Extract the [X, Y] coordinate from the center of the cell holding the provided text.  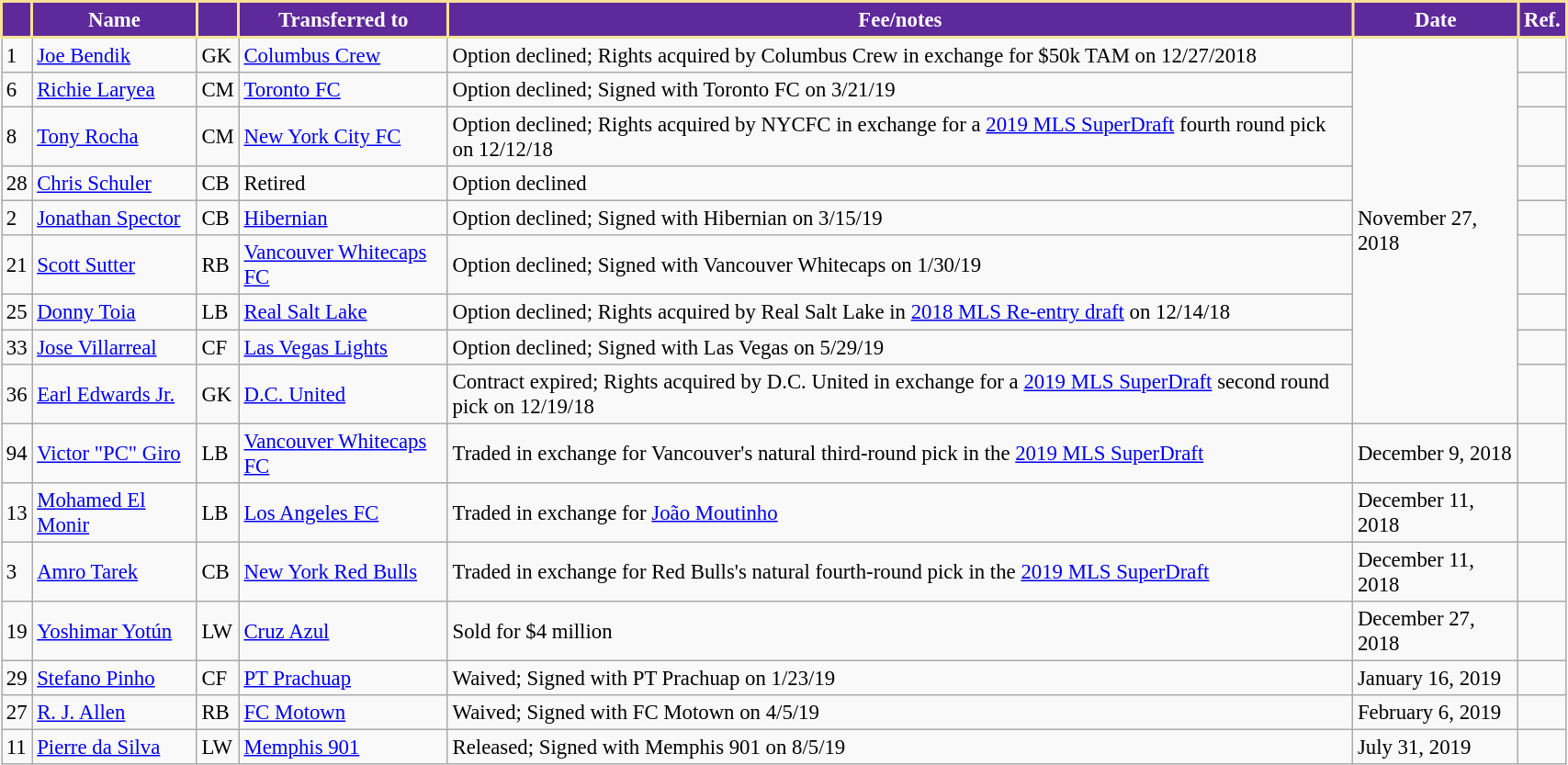
Toronto FC [344, 90]
Name [114, 20]
1 [17, 55]
Option declined [900, 184]
Date [1436, 20]
Sold for $4 million [900, 632]
Donny Toia [114, 312]
Ref. [1542, 20]
Scott Sutter [114, 264]
Option declined; Rights acquired by Columbus Crew in exchange for $50k TAM on 12/27/2018 [900, 55]
Traded in exchange for Red Bulls's natural fourth-round pick in the 2019 MLS SuperDraft [900, 571]
27 [17, 713]
33 [17, 347]
Retired [344, 184]
Traded in exchange for João Moutinho [900, 512]
Jonathan Spector [114, 219]
Las Vegas Lights [344, 347]
Released; Signed with Memphis 901 on 8/5/19 [900, 747]
8 [17, 138]
21 [17, 264]
Yoshimar Yotún [114, 632]
Los Angeles FC [344, 512]
December 27, 2018 [1436, 632]
D.C. United [344, 393]
FC Motown [344, 713]
November 27, 2018 [1436, 231]
Option declined; Rights acquired by NYCFC in exchange for a 2019 MLS SuperDraft fourth round pick on 12/12/18 [900, 138]
36 [17, 393]
Jose Villarreal [114, 347]
Option declined; Signed with Vancouver Whitecaps on 1/30/19 [900, 264]
Columbus Crew [344, 55]
Real Salt Lake [344, 312]
Traded in exchange for Vancouver's natural third-round pick in the 2019 MLS SuperDraft [900, 454]
Memphis 901 [344, 747]
Waived; Signed with PT Prachuap on 1/23/19 [900, 678]
Fee/notes [900, 20]
January 16, 2019 [1436, 678]
13 [17, 512]
New York Red Bulls [344, 571]
Waived; Signed with FC Motown on 4/5/19 [900, 713]
Option declined; Signed with Hibernian on 3/15/19 [900, 219]
Cruz Azul [344, 632]
Option declined; Signed with Las Vegas on 5/29/19 [900, 347]
December 9, 2018 [1436, 454]
6 [17, 90]
R. J. Allen [114, 713]
Victor "PC" Giro [114, 454]
Contract expired; Rights acquired by D.C. United in exchange for a 2019 MLS SuperDraft second round pick on 12/19/18 [900, 393]
94 [17, 454]
25 [17, 312]
Tony Rocha [114, 138]
Hibernian [344, 219]
Joe Bendik [114, 55]
19 [17, 632]
Option declined; Rights acquired by Real Salt Lake in 2018 MLS Re-entry draft on 12/14/18 [900, 312]
New York City FC [344, 138]
2 [17, 219]
29 [17, 678]
Transferred to [344, 20]
July 31, 2019 [1436, 747]
3 [17, 571]
Mohamed El Monir [114, 512]
28 [17, 184]
February 6, 2019 [1436, 713]
Earl Edwards Jr. [114, 393]
PT Prachuap [344, 678]
Richie Laryea [114, 90]
Stefano Pinho [114, 678]
Chris Schuler [114, 184]
11 [17, 747]
Option declined; Signed with Toronto FC on 3/21/19 [900, 90]
Amro Tarek [114, 571]
Pierre da Silva [114, 747]
